For the text-containing cell, return its midpoint in (x, y) coordinate format. 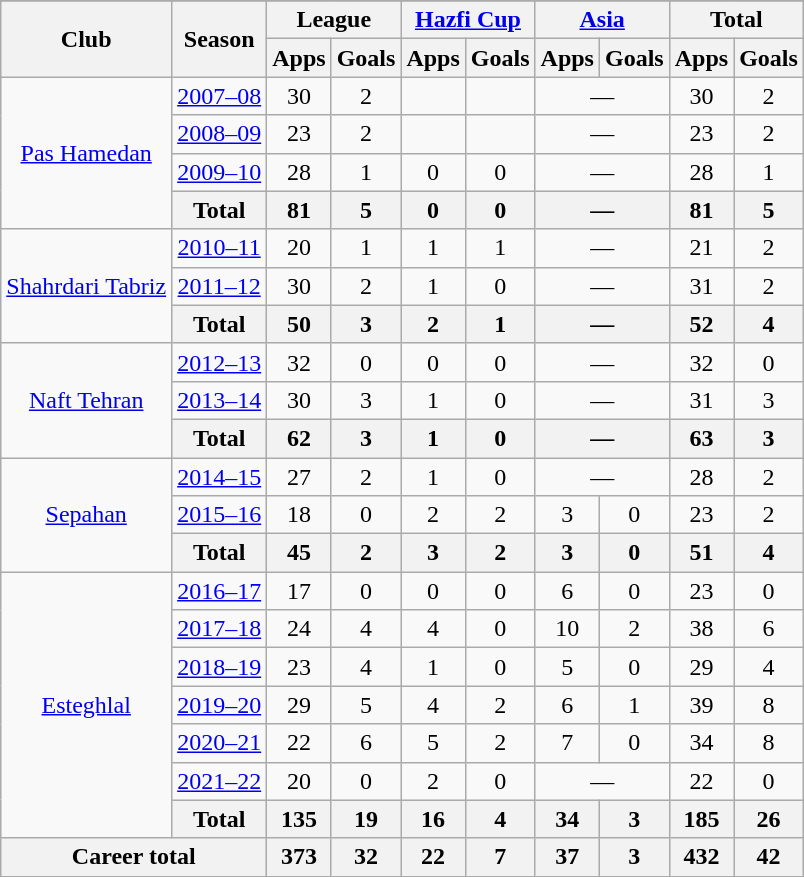
2016–17 (220, 591)
135 (299, 819)
Season (220, 39)
19 (366, 819)
17 (299, 591)
37 (567, 857)
26 (769, 819)
2015–16 (220, 515)
Pas Hamedan (86, 153)
52 (701, 324)
373 (299, 857)
2008–09 (220, 134)
Career total (134, 857)
2021–22 (220, 781)
Hazfi Cup (468, 20)
League (334, 20)
2018–19 (220, 667)
2013–14 (220, 400)
2012–13 (220, 362)
10 (567, 629)
16 (433, 819)
51 (701, 553)
Esteghlal (86, 705)
45 (299, 553)
185 (701, 819)
2019–20 (220, 705)
21 (701, 248)
2020–21 (220, 743)
24 (299, 629)
2007–08 (220, 96)
Club (86, 39)
42 (769, 857)
62 (299, 438)
50 (299, 324)
Naft Tehran (86, 400)
2017–18 (220, 629)
Shahrdari Tabriz (86, 286)
432 (701, 857)
Asia (602, 20)
27 (299, 477)
2010–11 (220, 248)
18 (299, 515)
2011–12 (220, 286)
39 (701, 705)
63 (701, 438)
2014–15 (220, 477)
2009–10 (220, 172)
Sepahan (86, 515)
38 (701, 629)
